From the cell containing the given text, extract its center point as (X, Y) coordinate. 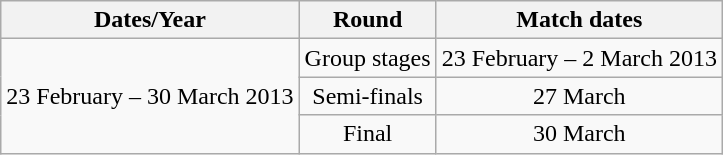
27 March (579, 96)
23 February – 30 March 2013 (150, 96)
30 March (579, 134)
Group stages (368, 58)
Final (368, 134)
Dates/Year (150, 20)
Match dates (579, 20)
Round (368, 20)
Semi-finals (368, 96)
23 February – 2 March 2013 (579, 58)
